Detect which cell encompasses the target text, then output its (X, Y) center coordinate. 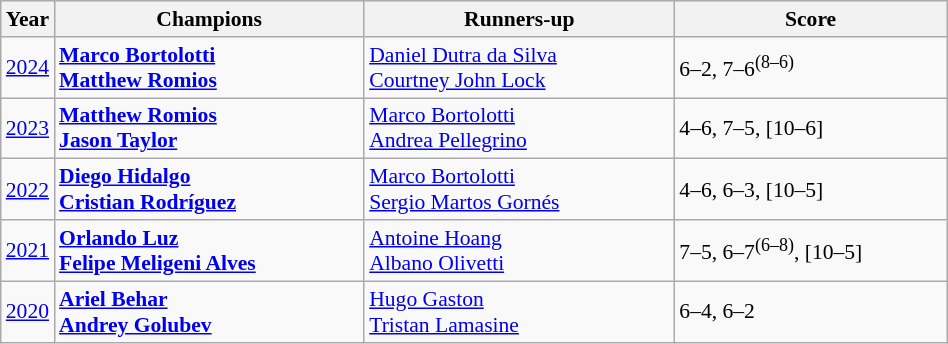
Marco Bortolotti Sergio Martos Gornés (519, 190)
Runners-up (519, 19)
6–4, 6–2 (810, 312)
Antoine Hoang Albano Olivetti (519, 250)
2020 (28, 312)
2022 (28, 190)
Marco Bortolotti Matthew Romios (209, 68)
Year (28, 19)
2023 (28, 128)
Score (810, 19)
Daniel Dutra da Silva Courtney John Lock (519, 68)
Champions (209, 19)
6–2, 7–6(8–6) (810, 68)
Marco Bortolotti Andrea Pellegrino (519, 128)
4–6, 7–5, [10–6] (810, 128)
Ariel Behar Andrey Golubev (209, 312)
Orlando Luz Felipe Meligeni Alves (209, 250)
Matthew Romios Jason Taylor (209, 128)
2021 (28, 250)
2024 (28, 68)
7–5, 6–7(6–8), [10–5] (810, 250)
Diego Hidalgo Cristian Rodríguez (209, 190)
Hugo Gaston Tristan Lamasine (519, 312)
4–6, 6–3, [10–5] (810, 190)
